Return (x, y) of the center of cell containing provided text 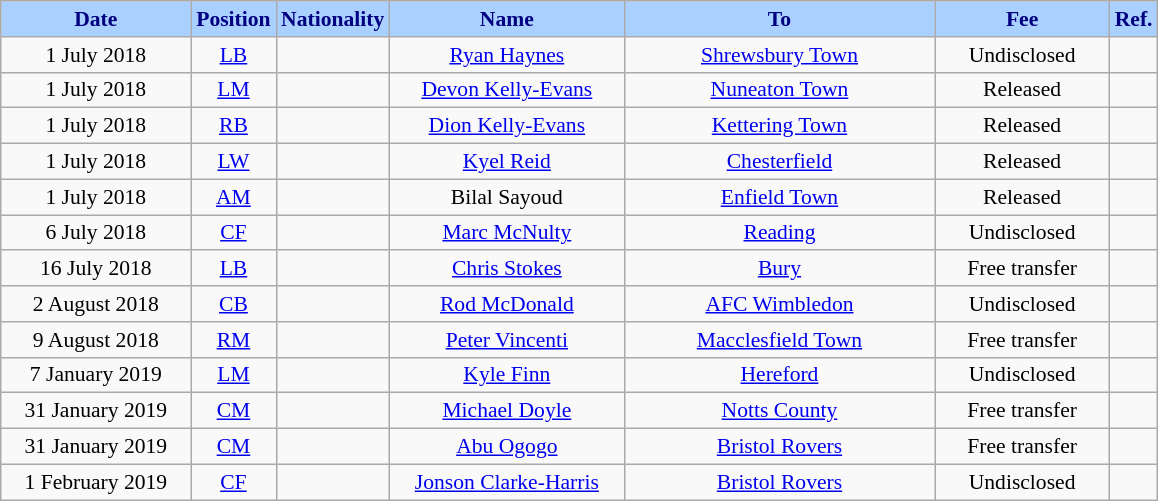
Devon Kelly-Evans (506, 90)
16 July 2018 (96, 269)
Hereford (779, 375)
RB (234, 126)
Ryan Haynes (506, 55)
Peter Vincenti (506, 340)
Bury (779, 269)
Fee (1022, 19)
Chesterfield (779, 162)
Kettering Town (779, 126)
1 February 2019 (96, 482)
9 August 2018 (96, 340)
AM (234, 197)
Bilal Sayoud (506, 197)
Kyel Reid (506, 162)
2 August 2018 (96, 304)
Nationality (332, 19)
Notts County (779, 411)
Michael Doyle (506, 411)
Jonson Clarke-Harris (506, 482)
Nuneaton Town (779, 90)
7 January 2019 (96, 375)
CB (234, 304)
Reading (779, 233)
RM (234, 340)
LW (234, 162)
Rod McDonald (506, 304)
Shrewsbury Town (779, 55)
AFC Wimbledon (779, 304)
Marc McNulty (506, 233)
Ref. (1134, 19)
Dion Kelly-Evans (506, 126)
Abu Ogogo (506, 447)
Macclesfield Town (779, 340)
Chris Stokes (506, 269)
Enfield Town (779, 197)
Name (506, 19)
6 July 2018 (96, 233)
To (779, 19)
Kyle Finn (506, 375)
Date (96, 19)
Position (234, 19)
